Identify which cell holds the provided text, then report its (X, Y) central coordinate. 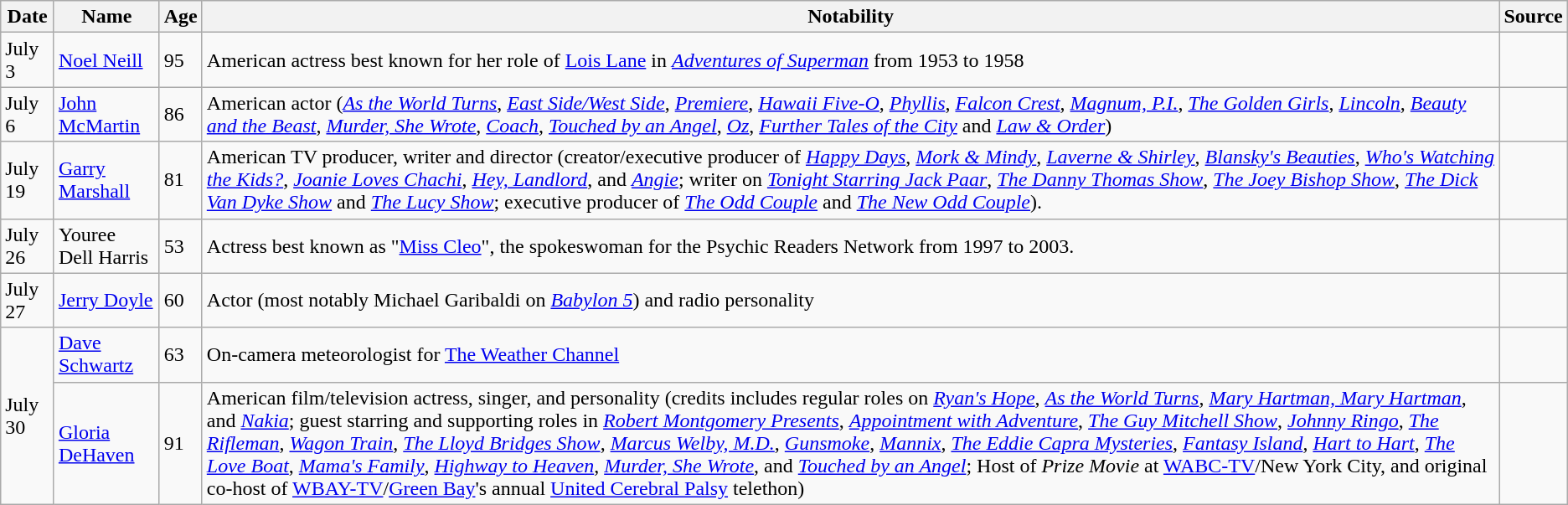
53 (181, 246)
July 6 (28, 114)
July 27 (28, 300)
Date (28, 17)
86 (181, 114)
Name (106, 17)
July 30 (28, 415)
American actress best known for her role of Lois Lane in Adventures of Superman from 1953 to 1958 (851, 60)
Age (181, 17)
July 3 (28, 60)
60 (181, 300)
95 (181, 60)
Actor (most notably Michael Garibaldi on Babylon 5) and radio personality (851, 300)
John McMartin (106, 114)
Gloria DeHaven (106, 443)
Source (1533, 17)
Actress best known as "Miss Cleo", the spokeswoman for the Psychic Readers Network from 1997 to 2003. (851, 246)
Jerry Doyle (106, 300)
Noel Neill (106, 60)
Garry Marshall (106, 180)
81 (181, 180)
Dave Schwartz (106, 355)
91 (181, 443)
63 (181, 355)
Notability (851, 17)
July 19 (28, 180)
July 26 (28, 246)
On-camera meteorologist for The Weather Channel (851, 355)
Youree Dell Harris (106, 246)
